Extract the [X, Y] coordinate from the center of the cell holding the provided text.  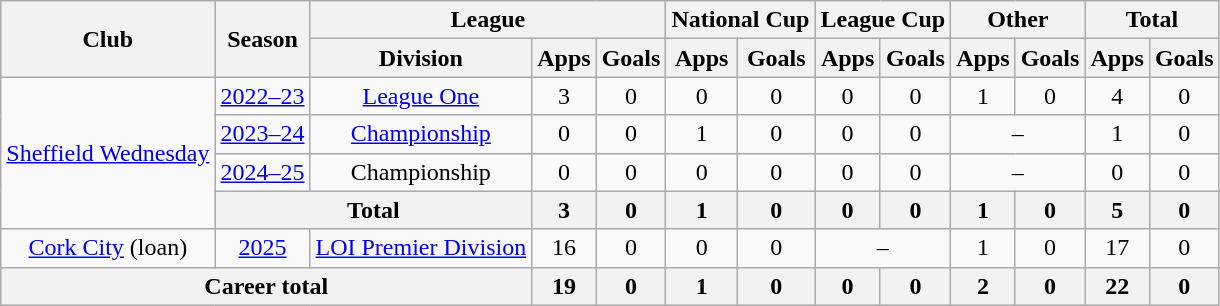
19 [564, 286]
Cork City (loan) [108, 248]
Career total [266, 286]
League Cup [883, 20]
Club [108, 39]
LOI Premier Division [421, 248]
Division [421, 58]
2 [983, 286]
2023–24 [262, 134]
National Cup [740, 20]
2022–23 [262, 96]
17 [1117, 248]
4 [1117, 96]
League [488, 20]
22 [1117, 286]
2025 [262, 248]
2024–25 [262, 172]
16 [564, 248]
Other [1018, 20]
Season [262, 39]
5 [1117, 210]
Sheffield Wednesday [108, 153]
League One [421, 96]
